Output the (x, y) coordinate of the center of the cell containing the given text.  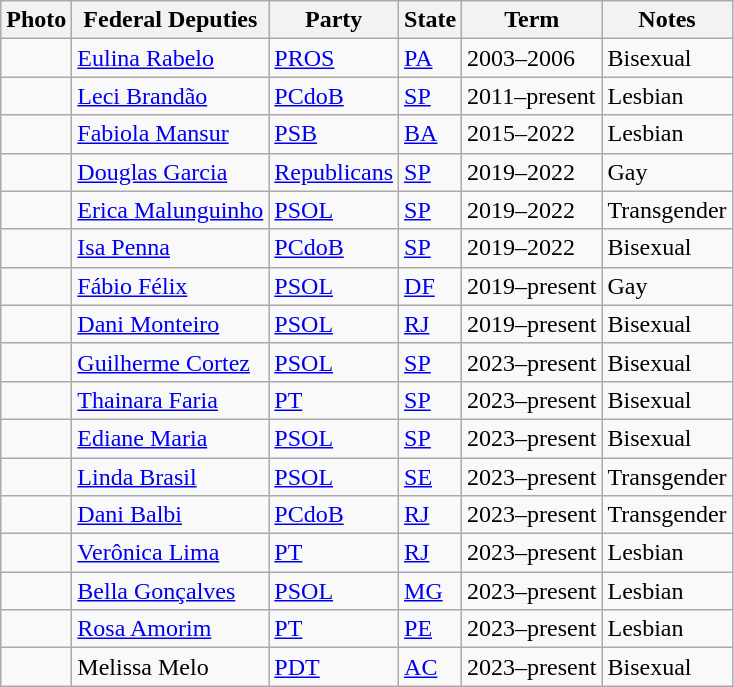
PA (430, 58)
Guilherme Cortez (170, 362)
Dani Balbi (170, 515)
Thainara Faria (170, 400)
Term (532, 20)
Melissa Melo (170, 667)
PROS (334, 58)
Linda Brasil (170, 477)
Fabiola Mansur (170, 134)
2015–2022 (532, 134)
DF (430, 286)
Fábio Félix (170, 286)
Ediane Maria (170, 438)
Erica Malunguinho (170, 210)
Federal Deputies (170, 20)
AC (430, 667)
PE (430, 629)
Notes (667, 20)
Isa Penna (170, 248)
Party (334, 20)
Rosa Amorim (170, 629)
Eulina Rabelo (170, 58)
Republicans (334, 172)
2003–2006 (532, 58)
Verônica Lima (170, 553)
BA (430, 134)
Bella Gonçalves (170, 591)
Dani Monteiro (170, 324)
2011–present (532, 96)
Douglas Garcia (170, 172)
PSB (334, 134)
PDT (334, 667)
Photo (36, 20)
MG (430, 591)
State (430, 20)
Leci Brandão (170, 96)
SE (430, 477)
